Provide the (x, y) coordinate of the cell's center where the given text is located.  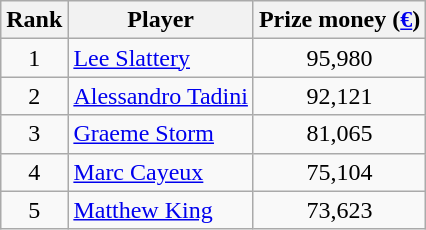
73,623 (339, 210)
75,104 (339, 172)
Lee Slattery (161, 58)
4 (34, 172)
81,065 (339, 134)
Rank (34, 20)
Prize money (€) (339, 20)
2 (34, 96)
Matthew King (161, 210)
Player (161, 20)
Marc Cayeux (161, 172)
92,121 (339, 96)
Alessandro Tadini (161, 96)
3 (34, 134)
5 (34, 210)
1 (34, 58)
95,980 (339, 58)
Graeme Storm (161, 134)
